Return [x, y] of the center of cell containing provided text 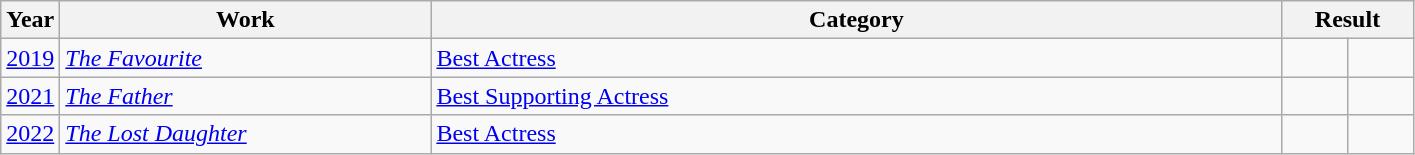
Result [1348, 20]
The Favourite [246, 58]
2022 [30, 134]
2021 [30, 96]
2019 [30, 58]
The Lost Daughter [246, 134]
Work [246, 20]
Category [856, 20]
Best Supporting Actress [856, 96]
Year [30, 20]
The Father [246, 96]
